From the cell containing the given text, extract its center point as [x, y] coordinate. 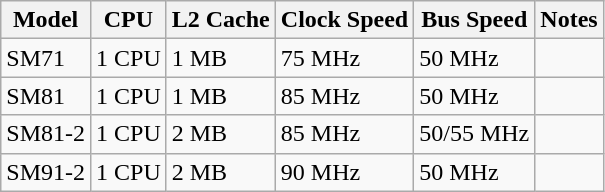
90 MHz [344, 172]
75 MHz [344, 58]
SM71 [46, 58]
SM81 [46, 96]
SM81-2 [46, 134]
Bus Speed [474, 20]
50/55 MHz [474, 134]
Notes [569, 20]
Clock Speed [344, 20]
Model [46, 20]
CPU [128, 20]
SM91-2 [46, 172]
L2 Cache [220, 20]
